From the cell containing the given text, extract its center point as (x, y) coordinate. 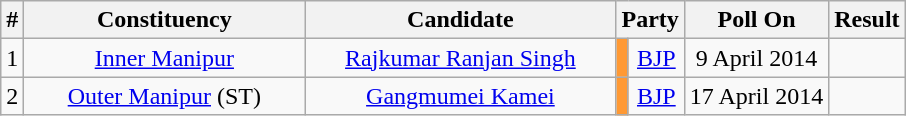
Candidate (460, 20)
Party (650, 20)
Gangmumei Kamei (460, 96)
2 (12, 96)
17 April 2014 (756, 96)
Inner Manipur (164, 58)
Outer Manipur (ST) (164, 96)
Constituency (164, 20)
Result (867, 20)
1 (12, 58)
Poll On (756, 20)
# (12, 20)
Rajkumar Ranjan Singh (460, 58)
9 April 2014 (756, 58)
